From the cell containing the given text, extract its center point as (X, Y) coordinate. 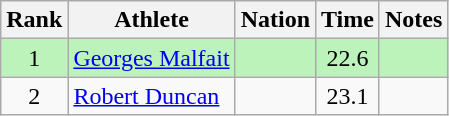
Rank (34, 20)
22.6 (348, 58)
Nation (275, 20)
2 (34, 96)
23.1 (348, 96)
Athlete (152, 20)
Notes (413, 20)
1 (34, 58)
Georges Malfait (152, 58)
Robert Duncan (152, 96)
Time (348, 20)
